Scan for the cell matching the given text and deliver its [x, y] coordinate at center. 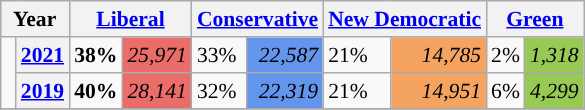
Conservative [258, 19]
14,951 [438, 91]
22,319 [286, 91]
14,785 [438, 55]
2% [506, 55]
32% [220, 91]
38% [96, 55]
40% [96, 91]
Year [34, 19]
4,299 [554, 91]
25,971 [156, 55]
28,141 [156, 91]
2021 [42, 55]
Green [535, 19]
1,318 [554, 55]
6% [506, 91]
33% [220, 55]
Liberal [130, 19]
New Democratic [404, 19]
22,587 [286, 55]
2019 [42, 91]
